Output the [x, y] coordinate of the center of the cell containing the given text.  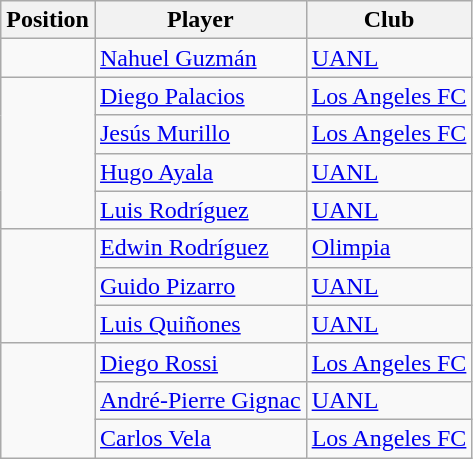
Carlos Vela [200, 438]
Luis Quiñones [200, 324]
Edwin Rodríguez [200, 248]
Luis Rodríguez [200, 210]
Club [389, 20]
Olimpia [389, 248]
Nahuel Guzmán [200, 58]
Player [200, 20]
Jesús Murillo [200, 134]
Diego Palacios [200, 96]
André-Pierre Gignac [200, 400]
Position [48, 20]
Diego Rossi [200, 362]
Hugo Ayala [200, 172]
Guido Pizarro [200, 286]
